Provide the (x, y) coordinate of the cell's center where the given text is located.  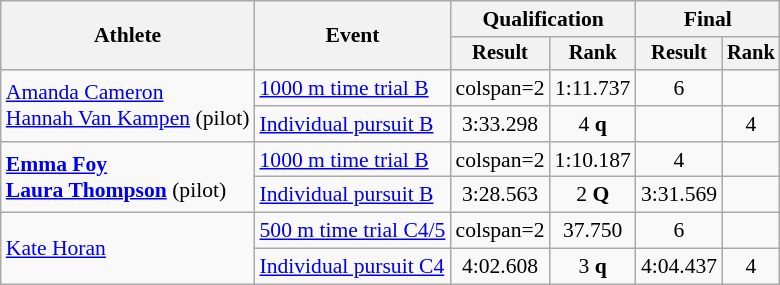
3 q (593, 267)
3:33.298 (500, 124)
1:10.187 (593, 160)
Event (352, 36)
Amanda CameronHannah Van Kampen (pilot) (128, 106)
Final (708, 19)
2 Q (593, 195)
Athlete (128, 36)
Individual pursuit C4 (352, 267)
1:11.737 (593, 88)
37.750 (593, 231)
Kate Horan (128, 248)
500 m time trial C4/5 (352, 231)
Emma FoyLaura Thompson (pilot) (128, 178)
4:04.437 (679, 267)
3:28.563 (500, 195)
3:31.569 (679, 195)
4 q (593, 124)
4:02.608 (500, 267)
Qualification (542, 19)
